From the cell containing the given text, extract its center point as (x, y) coordinate. 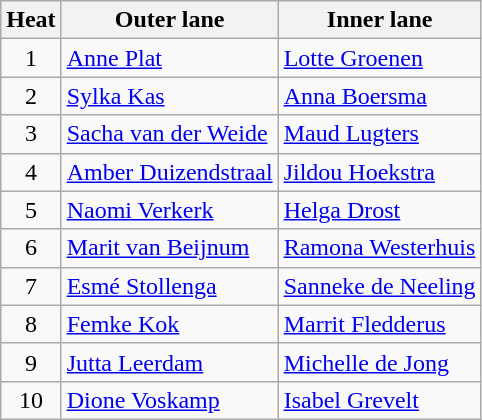
9 (31, 362)
Inner lane (380, 20)
6 (31, 248)
Isabel Grevelt (380, 400)
Michelle de Jong (380, 362)
Sanneke de Neeling (380, 286)
Outer lane (170, 20)
Esmé Stollenga (170, 286)
Anna Boersma (380, 96)
Femke Kok (170, 324)
Marrit Fledderus (380, 324)
8 (31, 324)
Anne Plat (170, 58)
7 (31, 286)
Ramona Westerhuis (380, 248)
Naomi Verkerk (170, 210)
Maud Lugters (380, 134)
Jildou Hoekstra (380, 172)
Jutta Leerdam (170, 362)
3 (31, 134)
Sylka Kas (170, 96)
2 (31, 96)
1 (31, 58)
4 (31, 172)
Marit van Beijnum (170, 248)
Sacha van der Weide (170, 134)
Lotte Groenen (380, 58)
Amber Duizendstraal (170, 172)
Dione Voskamp (170, 400)
Helga Drost (380, 210)
5 (31, 210)
Heat (31, 20)
10 (31, 400)
